Determine the (x, y) coordinate at the center of the cell enclosing the given text.  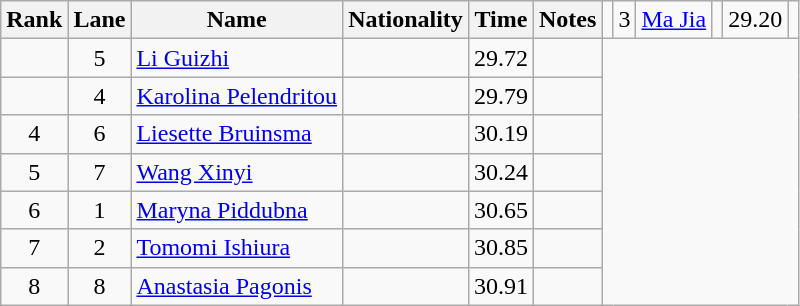
30.24 (500, 172)
Nationality (406, 20)
30.65 (500, 210)
30.19 (500, 134)
Liesette Bruinsma (237, 134)
Maryna Piddubna (237, 210)
29.72 (500, 58)
2 (100, 248)
Karolina Pelendritou (237, 96)
Time (500, 20)
Li Guizhi (237, 58)
30.85 (500, 248)
Lane (100, 20)
30.91 (500, 286)
Rank (34, 20)
Name (237, 20)
3 (624, 20)
Anastasia Pagonis (237, 286)
1 (100, 210)
Wang Xinyi (237, 172)
29.20 (756, 20)
Ma Jia (674, 20)
Tomomi Ishiura (237, 248)
29.79 (500, 96)
Notes (567, 20)
